For the text-containing cell, return its midpoint in [X, Y] coordinate format. 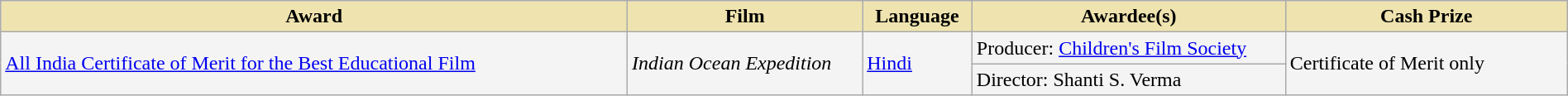
Cash Prize [1426, 17]
Hindi [918, 64]
Language [918, 17]
Producer: Children's Film Society [1128, 48]
Film [745, 17]
Awardee(s) [1128, 17]
All India Certificate of Merit for the Best Educational Film [314, 64]
Award [314, 17]
Certificate of Merit only [1426, 64]
Director: Shanti S. Verma [1128, 79]
Indian Ocean Expedition [745, 64]
